Identify which cell holds the provided text, then report its (x, y) central coordinate. 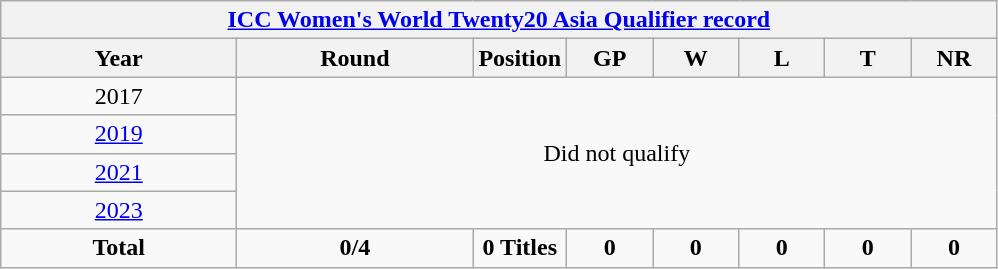
W (696, 58)
NR (954, 58)
Position (520, 58)
0/4 (355, 248)
2019 (119, 134)
GP (610, 58)
Year (119, 58)
T (868, 58)
2023 (119, 210)
2017 (119, 96)
Did not qualify (617, 153)
Round (355, 58)
2021 (119, 172)
L (782, 58)
ICC Women's World Twenty20 Asia Qualifier record (499, 20)
Total (119, 248)
0 Titles (520, 248)
